Locate the cell with the specified text and output its [X, Y] center coordinate. 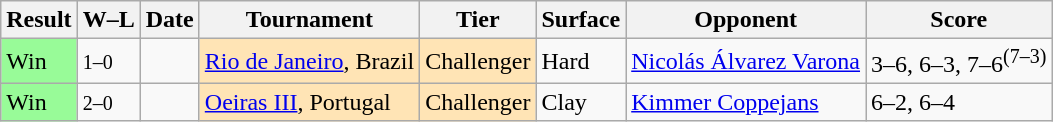
Surface [581, 20]
3–6, 6–3, 7–6(7–3) [959, 62]
Kimmer Coppejans [746, 102]
6–2, 6–4 [959, 102]
W–L [108, 20]
Score [959, 20]
Nicolás Álvarez Varona [746, 62]
Date [170, 20]
2–0 [108, 102]
Result [39, 20]
Tier [478, 20]
Clay [581, 102]
Opponent [746, 20]
1–0 [108, 62]
Hard [581, 62]
Rio de Janeiro, Brazil [309, 62]
Oeiras III, Portugal [309, 102]
Tournament [309, 20]
